Determine the (x, y) coordinate at the center of the cell enclosing the given text.  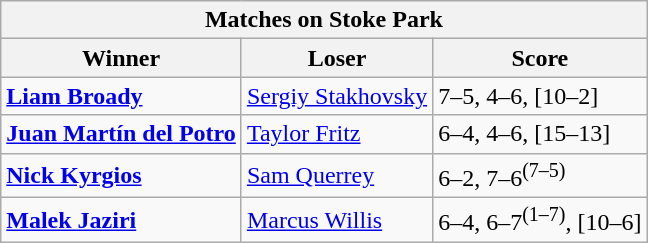
Malek Jaziri (122, 220)
Score (540, 58)
6–2, 7–6(7–5) (540, 176)
Sergiy Stakhovsky (336, 96)
7–5, 4–6, [10–2] (540, 96)
Loser (336, 58)
Taylor Fritz (336, 134)
Juan Martín del Potro (122, 134)
Winner (122, 58)
Marcus Willis (336, 220)
Liam Broady (122, 96)
Sam Querrey (336, 176)
6–4, 4–6, [15–13] (540, 134)
Nick Kyrgios (122, 176)
Matches on Stoke Park (324, 20)
6–4, 6–7(1–7), [10–6] (540, 220)
